Scan for the cell matching the given text and deliver its (x, y) coordinate at center. 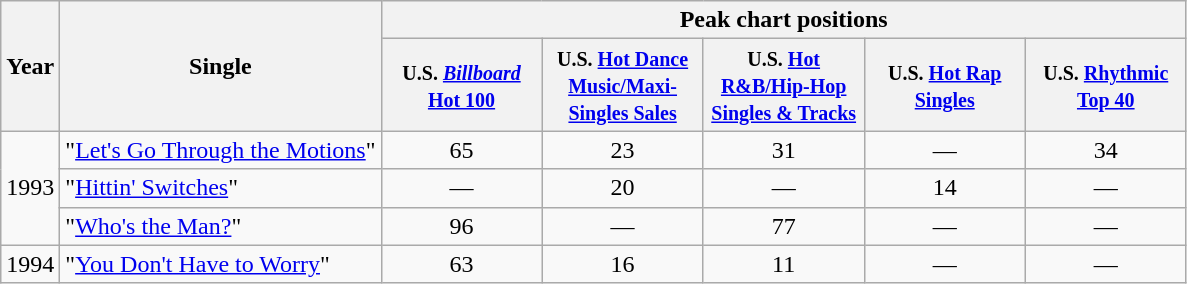
77 (784, 226)
65 (462, 150)
1994 (30, 264)
"Hittin' Switches" (220, 188)
Single (220, 66)
1993 (30, 188)
U.S. Hot Dance Music/Maxi-Singles Sales (622, 85)
34 (1106, 150)
U.S. Rhythmic Top 40 (1106, 85)
"Let's Go Through the Motions" (220, 150)
11 (784, 264)
96 (462, 226)
"Who's the Man?" (220, 226)
63 (462, 264)
U.S. Hot R&B/Hip-Hop Singles & Tracks (784, 85)
U.S. Hot Rap Singles (944, 85)
16 (622, 264)
23 (622, 150)
U.S. Billboard Hot 100 (462, 85)
31 (784, 150)
Peak chart positions (784, 20)
20 (622, 188)
"You Don't Have to Worry" (220, 264)
14 (944, 188)
Year (30, 66)
